Capture the cell that displays the provided text and extract its (x, y) central coordinate. 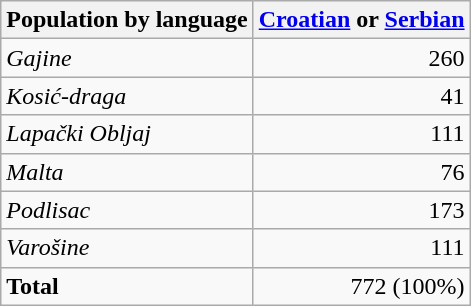
Total (127, 286)
Kosić-draga (127, 96)
Varošine (127, 248)
Croatian or Serbian (362, 20)
Lapački Obljaj (127, 134)
Gajine (127, 58)
Malta (127, 172)
41 (362, 96)
772 (100%) (362, 286)
Population by language (127, 20)
76 (362, 172)
260 (362, 58)
173 (362, 210)
Podlisac (127, 210)
